Identify which cell holds the provided text, then report its (x, y) central coordinate. 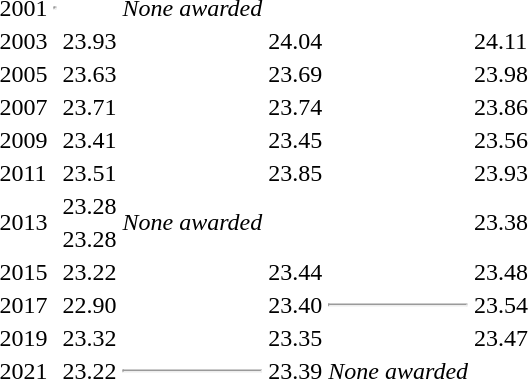
22.90 (90, 305)
23.44 (296, 272)
23.35 (296, 338)
23.41 (90, 140)
23.71 (90, 107)
24.04 (296, 41)
23.40 (296, 305)
23.69 (296, 74)
23.32 (90, 338)
None awarded (192, 222)
23.74 (296, 107)
23.22 (90, 272)
23.51 (90, 173)
23.93 (90, 41)
23.85 (296, 173)
23.63 (90, 74)
23.45 (296, 140)
